Capture the cell that displays the provided text and extract its (X, Y) central coordinate. 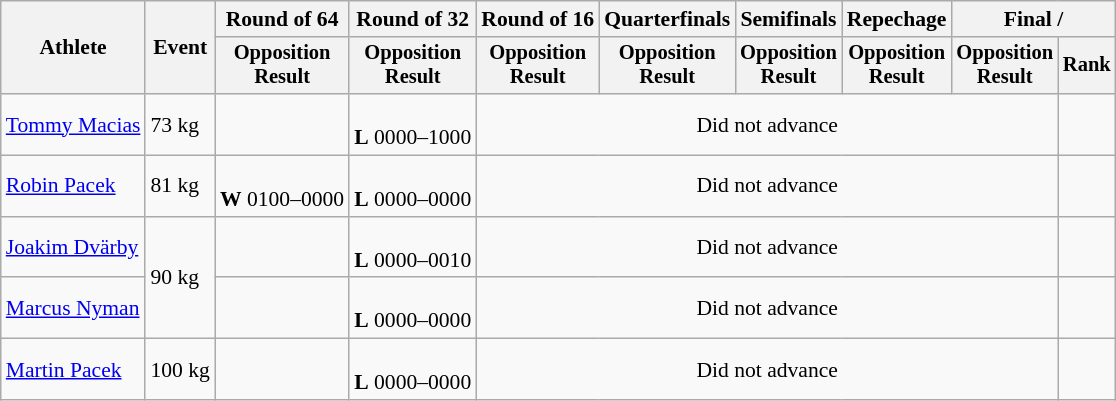
Athlete (74, 48)
81 kg (180, 186)
Robin Pacek (74, 186)
Round of 64 (282, 19)
Marcus Nyman (74, 308)
Semifinals (788, 19)
Rank (1087, 66)
100 kg (180, 370)
Final / (1033, 19)
73 kg (180, 124)
Joakim Dvärby (74, 248)
Round of 16 (538, 19)
L 0000–1000 (412, 124)
Quarterfinals (667, 19)
W 0100–0000 (282, 186)
Martin Pacek (74, 370)
Repechage (897, 19)
90 kg (180, 278)
Tommy Macias (74, 124)
L 0000–0010 (412, 248)
Round of 32 (412, 19)
Event (180, 48)
